Provide the (x, y) coordinate of the cell's center where the given text is located.  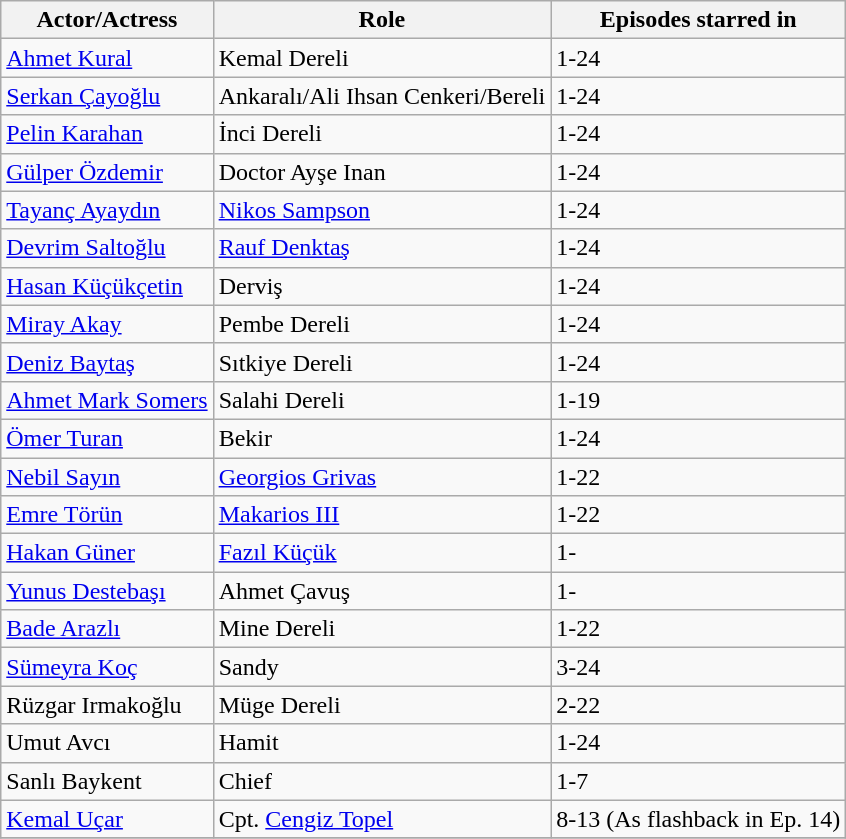
Kemal Uçar (107, 819)
Bekir (382, 438)
Hasan Küçükçetin (107, 286)
Devrim Saltoğlu (107, 248)
Chief (382, 781)
Kemal Dereli (382, 58)
İnci Dereli (382, 134)
Sümeyra Koç (107, 667)
Doctor Ayşe Inan (382, 172)
Pelin Karahan (107, 134)
Emre Törün (107, 515)
Müge Dereli (382, 705)
Sanlı Baykent (107, 781)
Hakan Güner (107, 553)
Nikos Sampson (382, 210)
Fazıl Küçük (382, 553)
Cpt. Cengiz Topel (382, 819)
Yunus Destebaşı (107, 591)
Gülper Özdemir (107, 172)
Georgios Grivas (382, 477)
Tayanç Ayaydın (107, 210)
Sıtkiye Dereli (382, 362)
Sandy (382, 667)
Miray Akay (107, 324)
Role (382, 20)
Rüzgar Irmakoğlu (107, 705)
3-24 (698, 667)
Mine Dereli (382, 629)
1-19 (698, 400)
1-7 (698, 781)
Ömer Turan (107, 438)
Hamit (382, 743)
Deniz Baytaş (107, 362)
Ahmet Çavuş (382, 591)
Derviş (382, 286)
2-22 (698, 705)
Ahmet Mark Somers (107, 400)
Umut Avcı (107, 743)
Rauf Denktaş (382, 248)
Salahi Dereli (382, 400)
Actor/Actress (107, 20)
8-13 (As flashback in Ep. 14) (698, 819)
Bade Arazlı (107, 629)
Makarios III (382, 515)
Ankaralı/Ali Ihsan Cenkeri/Bereli (382, 96)
Ahmet Kural (107, 58)
Nebil Sayın (107, 477)
Episodes starred in (698, 20)
Serkan Çayoğlu (107, 96)
Pembe Dereli (382, 324)
